Output the [x, y] coordinate of the center of the cell containing the given text.  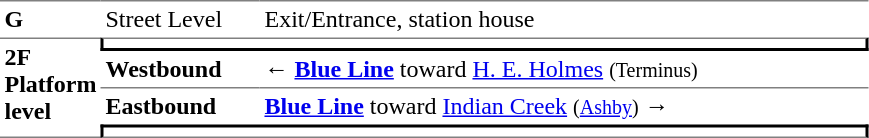
Exit/Entrance, station house [564, 19]
Eastbound [180, 106]
G [50, 19]
Street Level [180, 19]
Blue Line toward Indian Creek (Ashby) → [564, 106]
2FPlatform level [50, 88]
← Blue Line toward H. E. Holmes (Terminus) [564, 70]
Westbound [180, 70]
